Locate the cell with the specified text and output its (X, Y) center coordinate. 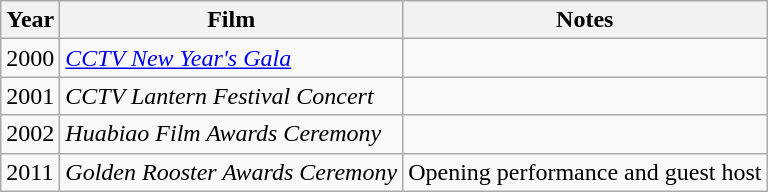
2002 (30, 134)
Year (30, 20)
Notes (585, 20)
2011 (30, 172)
CCTV New Year's Gala (232, 58)
Huabiao Film Awards Ceremony (232, 134)
2000 (30, 58)
Film (232, 20)
Opening performance and guest host (585, 172)
Golden Rooster Awards Ceremony (232, 172)
CCTV Lantern Festival Concert (232, 96)
2001 (30, 96)
